Output the [x, y] coordinate of the center of the cell containing the given text.  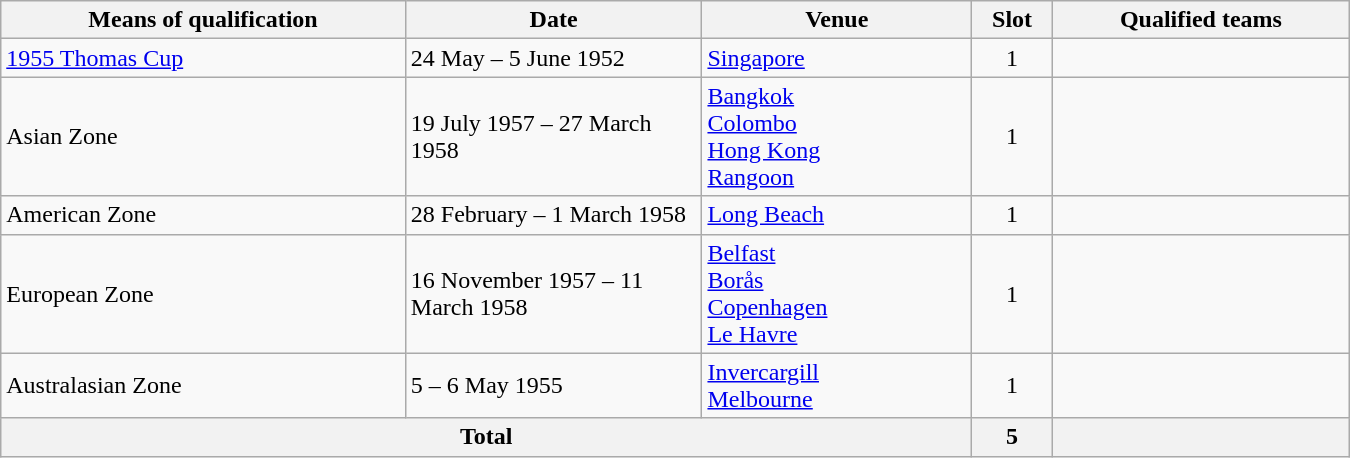
Asian Zone [204, 136]
Date [554, 20]
1955 Thomas Cup [204, 58]
InvercargillMelbourne [837, 386]
Qualified teams [1202, 20]
16 November 1957 – 11 March 1958 [554, 294]
Venue [837, 20]
28 February – 1 March 1958 [554, 215]
19 July 1957 – 27 March 1958 [554, 136]
Total [486, 437]
American Zone [204, 215]
5 – 6 May 1955 [554, 386]
Australasian Zone [204, 386]
Means of qualification [204, 20]
24 May – 5 June 1952 [554, 58]
Long Beach [837, 215]
Singapore [837, 58]
5 [1012, 437]
BangkokColomboHong KongRangoon [837, 136]
BelfastBoråsCopenhagenLe Havre [837, 294]
European Zone [204, 294]
Slot [1012, 20]
